Output the [x, y] coordinate of the center of the cell containing the given text.  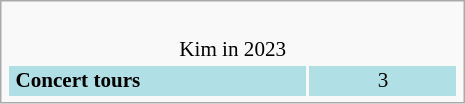
Concert tours [158, 81]
Kim in 2023 [232, 36]
3 [384, 81]
